From the cell containing the given text, extract its center point as [x, y] coordinate. 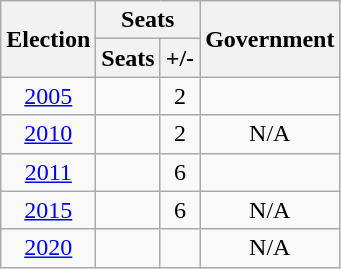
2010 [48, 134]
Election [48, 39]
+/- [180, 58]
Government [270, 39]
2015 [48, 210]
2020 [48, 248]
2011 [48, 172]
2005 [48, 96]
